Return (x, y) of the center of cell containing provided text 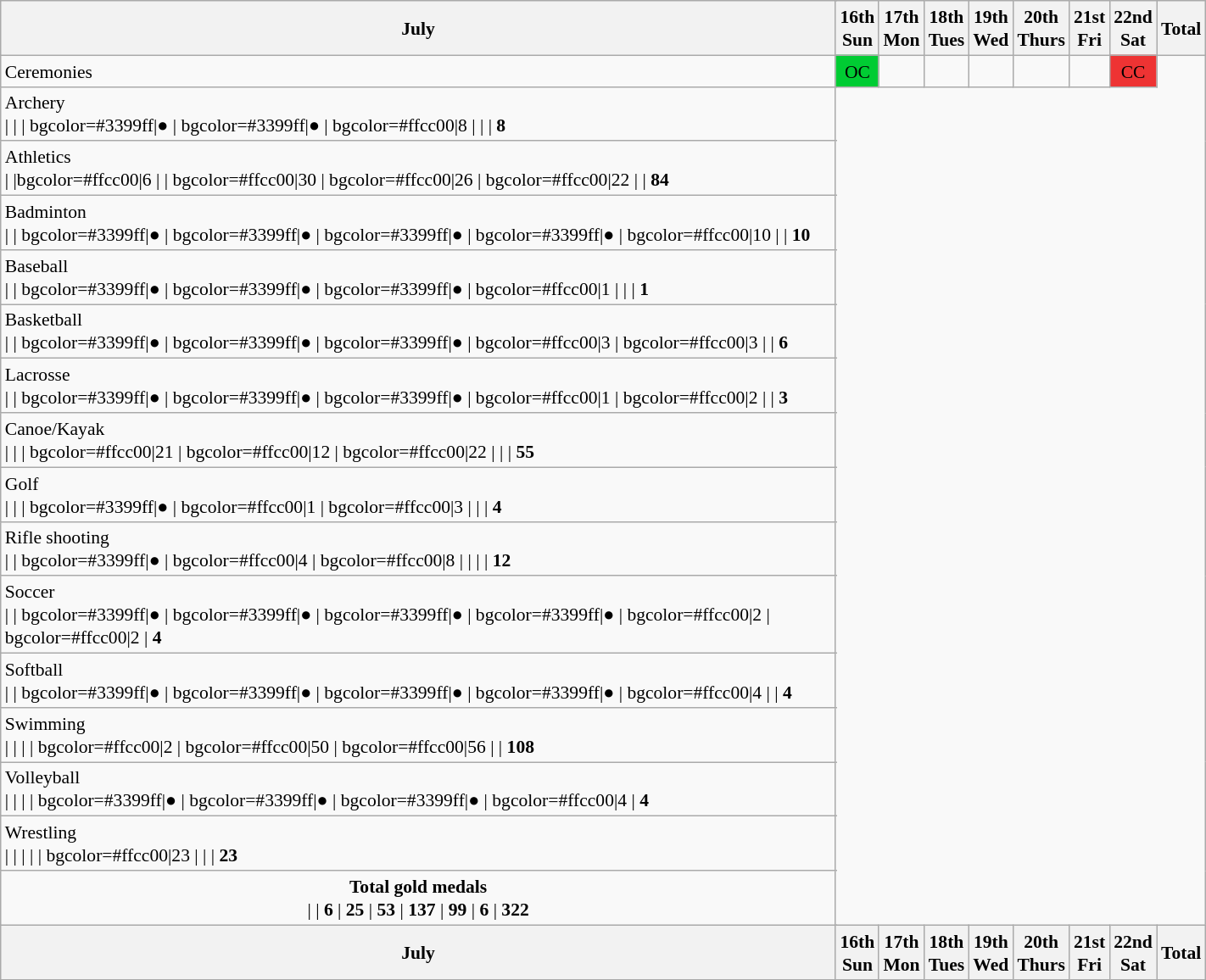
Golf| | | bgcolor=#3399ff|● | bgcolor=#ffcc00|1 | bgcolor=#ffcc00|3 | | | 4 (419, 494)
Total gold medals| | 6 | 25 | 53 | 137 | 99 | 6 | 322 (419, 898)
Soccer| | bgcolor=#3399ff|● | bgcolor=#3399ff|● | bgcolor=#3399ff|● | bgcolor=#3399ff|● | bgcolor=#ffcc00|2 | bgcolor=#ffcc00|2 | 4 (419, 614)
Baseball| | bgcolor=#3399ff|● | bgcolor=#3399ff|● | bgcolor=#3399ff|● | bgcolor=#ffcc00|1 | | | 1 (419, 276)
CC (1133, 71)
Lacrosse| | bgcolor=#3399ff|● | bgcolor=#3399ff|● | bgcolor=#3399ff|● | bgcolor=#ffcc00|1 | bgcolor=#ffcc00|2 | | 3 (419, 386)
Wrestling| | | | | bgcolor=#ffcc00|23 | | | 23 (419, 844)
Archery| | | bgcolor=#3399ff|● | bgcolor=#3399ff|● | bgcolor=#ffcc00|8 | | | 8 (419, 114)
Basketball| | bgcolor=#3399ff|● | bgcolor=#3399ff|● | bgcolor=#3399ff|● | bgcolor=#ffcc00|3 | bgcolor=#ffcc00|3 | | 6 (419, 331)
Athletics| |bgcolor=#ffcc00|6 | | bgcolor=#ffcc00|30 | bgcolor=#ffcc00|26 | bgcolor=#ffcc00|22 | | 84 (419, 168)
Rifle shooting| | bgcolor=#3399ff|● | bgcolor=#ffcc00|4 | bgcolor=#ffcc00|8 | | | | 12 (419, 548)
Softball| | bgcolor=#3399ff|● | bgcolor=#3399ff|● | bgcolor=#3399ff|● | bgcolor=#3399ff|● | bgcolor=#ffcc00|4 | | 4 (419, 680)
Volleyball| | | | bgcolor=#3399ff|● | bgcolor=#3399ff|● | bgcolor=#3399ff|● | bgcolor=#ffcc00|4 | 4 (419, 788)
Ceremonies (419, 71)
Badminton| | bgcolor=#3399ff|● | bgcolor=#3399ff|● | bgcolor=#3399ff|● | bgcolor=#3399ff|● | bgcolor=#ffcc00|10 | | 10 (419, 222)
OC (857, 71)
Swimming| | | | bgcolor=#ffcc00|2 | bgcolor=#ffcc00|50 | bgcolor=#ffcc00|56 | | 108 (419, 734)
Canoe/Kayak| | | bgcolor=#ffcc00|21 | bgcolor=#ffcc00|12 | bgcolor=#ffcc00|22 | | | 55 (419, 440)
